Pinpoint the cell where the given text exists, returning its [x, y] midpoint coordinate. 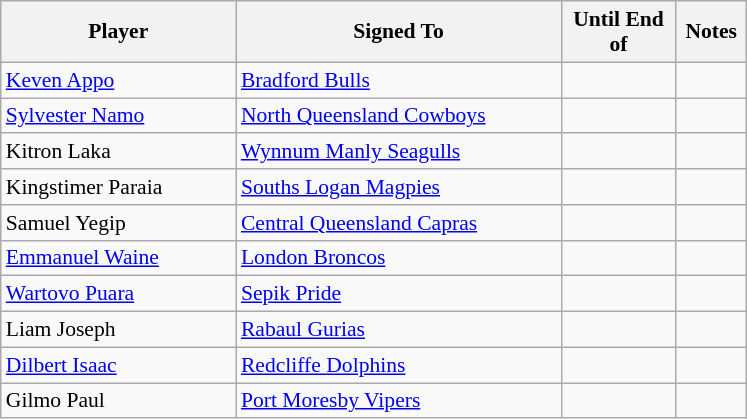
Until End of [618, 32]
Emmanuel Waine [118, 258]
Central Queensland Capras [398, 223]
Wartovo Puara [118, 294]
Dilbert Isaac [118, 365]
Redcliffe Dolphins [398, 365]
Wynnum Manly Seagulls [398, 152]
London Broncos [398, 258]
Notes [711, 32]
Samuel Yegip [118, 223]
Port Moresby Vipers [398, 401]
Rabaul Gurias [398, 330]
Liam Joseph [118, 330]
Sepik Pride [398, 294]
Sylvester Namo [118, 116]
Kingstimer Paraia [118, 187]
Signed To [398, 32]
Bradford Bulls [398, 80]
Kitron Laka [118, 152]
Keven Appo [118, 80]
Player [118, 32]
North Queensland Cowboys [398, 116]
Gilmo Paul [118, 401]
Souths Logan Magpies [398, 187]
